Scan for the cell matching the given text and deliver its (x, y) coordinate at center. 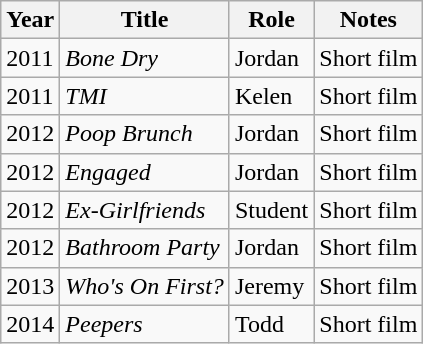
Notes (368, 20)
2014 (30, 324)
2013 (30, 286)
Who's On First? (145, 286)
Role (271, 20)
Peepers (145, 324)
Year (30, 20)
Bone Dry (145, 58)
Kelen (271, 96)
TMI (145, 96)
Poop Brunch (145, 134)
Ex-Girlfriends (145, 210)
Student (271, 210)
Engaged (145, 172)
Jeremy (271, 286)
Title (145, 20)
Bathroom Party (145, 248)
Todd (271, 324)
